Return the (x, y) coordinate for the center point of the cell that contains the specified text.  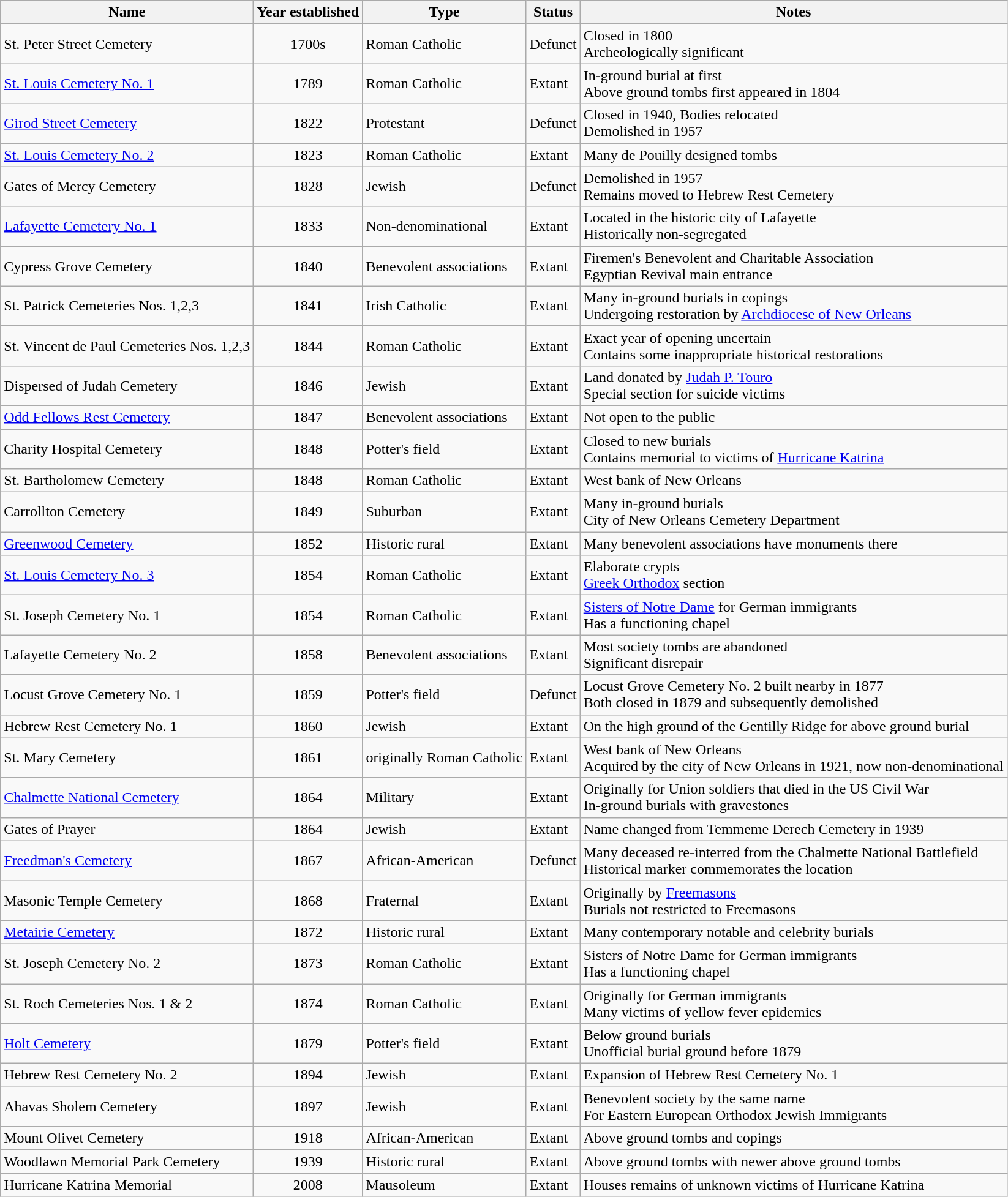
St. Mary Cemetery (127, 758)
1868 (308, 900)
Elaborate cryptsGreek Orthodox section (794, 576)
1859 (308, 694)
1844 (308, 345)
1840 (308, 266)
Gates of Mercy Cemetery (127, 186)
Irish Catholic (445, 306)
Above ground tombs and copings (794, 1138)
1789 (308, 83)
Girod Street Cemetery (127, 124)
1867 (308, 861)
1874 (308, 1003)
St. Vincent de Paul Cemeteries Nos. 1,2,3 (127, 345)
Closed in 1800Archeologically significant (794, 44)
Closed in 1940, Bodies relocatedDemolished in 1957 (794, 124)
1852 (308, 544)
Lafayette Cemetery No. 1 (127, 227)
Originally for German immigrantsMany victims of yellow fever epidemics (794, 1003)
Land donated by Judah P. TouroSpecial section for suicide victims (794, 386)
1861 (308, 758)
Many de Pouilly designed tombs (794, 155)
Freedman's Cemetery (127, 861)
St. Roch Cemeteries Nos. 1 & 2 (127, 1003)
Many contemporary notable and celebrity burials (794, 932)
Hebrew Rest Cemetery No. 2 (127, 1075)
Many deceased re-interred from the Chalmette National BattlefieldHistorical marker commemorates the location (794, 861)
Benevolent society by the same nameFor Eastern European Orthodox Jewish Immigrants (794, 1107)
Above ground tombs with newer above ground tombs (794, 1161)
1849 (308, 512)
1833 (308, 227)
Name (127, 12)
Status (553, 12)
Non-denominational (445, 227)
Notes (794, 12)
Masonic Temple Cemetery (127, 900)
West bank of New OrleansAcquired by the city of New Orleans in 1921, now non-denominational (794, 758)
On the high ground of the Gentilly Ridge for above ground burial (794, 726)
Metairie Cemetery (127, 932)
Locust Grove Cemetery No. 2 built nearby in 1877Both closed in 1879 and subsequently demolished (794, 694)
St. Louis Cemetery No. 3 (127, 576)
Demolished in 1957Remains moved to Hebrew Rest Cemetery (794, 186)
1846 (308, 386)
1939 (308, 1161)
Not open to the public (794, 417)
1823 (308, 155)
1858 (308, 655)
Chalmette National Cemetery (127, 797)
Many in-ground burials in copingsUndergoing restoration by Archdiocese of New Orleans (794, 306)
St. Joseph Cemetery No. 2 (127, 964)
Woodlawn Memorial Park Cemetery (127, 1161)
St. Louis Cemetery No. 2 (127, 155)
Closed to new burialsContains memorial to victims of Hurricane Katrina (794, 448)
1918 (308, 1138)
West bank of New Orleans (794, 481)
Ahavas Sholem Cemetery (127, 1107)
1872 (308, 932)
Most society tombs are abandonedSignificant disrepair (794, 655)
St. Patrick Cemeteries Nos. 1,2,3 (127, 306)
Originally for Union soldiers that died in the US Civil WarIn-ground burials with gravestones (794, 797)
Mount Olivet Cemetery (127, 1138)
1841 (308, 306)
Locust Grove Cemetery No. 1 (127, 694)
1873 (308, 964)
1894 (308, 1075)
Charity Hospital Cemetery (127, 448)
Located in the historic city of LafayetteHistorically non-segregated (794, 227)
1879 (308, 1043)
St. Joseph Cemetery No. 1 (127, 615)
1828 (308, 186)
1822 (308, 124)
Expansion of Hebrew Rest Cemetery No. 1 (794, 1075)
Name changed from Temmeme Derech Cemetery in 1939 (794, 829)
In-ground burial at firstAbove ground tombs first appeared in 1804 (794, 83)
Carrollton Cemetery (127, 512)
Military (445, 797)
Exact year of opening uncertainContains some inappropriate historical restorations (794, 345)
Lafayette Cemetery No. 2 (127, 655)
1847 (308, 417)
Year established (308, 12)
St. Louis Cemetery No. 1 (127, 83)
Protestant (445, 124)
originally Roman Catholic (445, 758)
1860 (308, 726)
Hurricane Katrina Memorial (127, 1185)
Suburban (445, 512)
Odd Fellows Rest Cemetery (127, 417)
1897 (308, 1107)
Fraternal (445, 900)
Originally by FreemasonsBurials not restricted to Freemasons (794, 900)
1700s (308, 44)
Type (445, 12)
Dispersed of Judah Cemetery (127, 386)
Holt Cemetery (127, 1043)
Many benevolent associations have monuments there (794, 544)
Many in-ground burialsCity of New Orleans Cemetery Department (794, 512)
2008 (308, 1185)
St. Peter Street Cemetery (127, 44)
Below ground burialsUnofficial burial ground before 1879 (794, 1043)
Firemen's Benevolent and Charitable AssociationEgyptian Revival main entrance (794, 266)
Houses remains of unknown victims of Hurricane Katrina (794, 1185)
St. Bartholomew Cemetery (127, 481)
Greenwood Cemetery (127, 544)
Cypress Grove Cemetery (127, 266)
Mausoleum (445, 1185)
Hebrew Rest Cemetery No. 1 (127, 726)
Gates of Prayer (127, 829)
